For the text-containing cell, return its midpoint in (x, y) coordinate format. 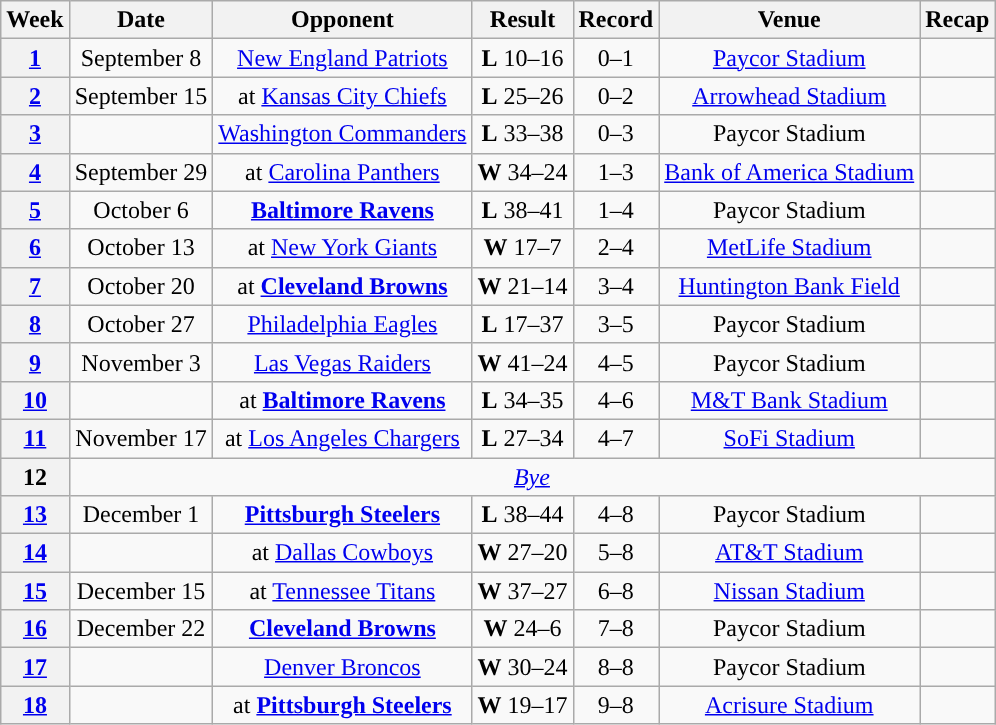
7–8 (616, 629)
September 15 (141, 96)
18 (35, 705)
4–7 (616, 438)
W 21–14 (522, 286)
at Pittsburgh Steelers (342, 705)
3–5 (616, 324)
November 3 (141, 362)
Arrowhead Stadium (790, 96)
Pittsburgh Steelers (342, 515)
14 (35, 553)
October 13 (141, 248)
Cleveland Browns (342, 629)
AT&T Stadium (790, 553)
13 (35, 515)
1–4 (616, 210)
Date (141, 20)
5–8 (616, 553)
12 (35, 477)
11 (35, 438)
October 27 (141, 324)
5 (35, 210)
16 (35, 629)
at Cleveland Browns (342, 286)
1 (35, 58)
Week (35, 20)
0–2 (616, 96)
September 29 (141, 172)
L 17–37 (522, 324)
L 25–26 (522, 96)
Recap (958, 20)
15 (35, 591)
7 (35, 286)
L 38–44 (522, 515)
November 17 (141, 438)
W 19–17 (522, 705)
Result (522, 20)
Record (616, 20)
W 34–24 (522, 172)
W 17–7 (522, 248)
SoFi Stadium (790, 438)
6–8 (616, 591)
9–8 (616, 705)
Huntington Bank Field (790, 286)
4–8 (616, 515)
W 41–24 (522, 362)
9 (35, 362)
at Kansas City Chiefs (342, 96)
2 (35, 96)
at Tennessee Titans (342, 591)
New England Patriots (342, 58)
17 (35, 667)
1–3 (616, 172)
December 1 (141, 515)
at Baltimore Ravens (342, 400)
at Dallas Cowboys (342, 553)
W 24–6 (522, 629)
0–1 (616, 58)
Venue (790, 20)
W 30–24 (522, 667)
at Carolina Panthers (342, 172)
Denver Broncos (342, 667)
Philadelphia Eagles (342, 324)
September 8 (141, 58)
10 (35, 400)
MetLife Stadium (790, 248)
W 37–27 (522, 591)
3–4 (616, 286)
at New York Giants (342, 248)
L 38–41 (522, 210)
Baltimore Ravens (342, 210)
Opponent (342, 20)
Las Vegas Raiders (342, 362)
Nissan Stadium (790, 591)
8 (35, 324)
Bye (532, 477)
M&T Bank Stadium (790, 400)
Washington Commanders (342, 134)
Acrisure Stadium (790, 705)
Bank of America Stadium (790, 172)
October 6 (141, 210)
October 20 (141, 286)
L 33–38 (522, 134)
8–8 (616, 667)
December 15 (141, 591)
4–5 (616, 362)
L 34–35 (522, 400)
4 (35, 172)
L 10–16 (522, 58)
L 27–34 (522, 438)
W 27–20 (522, 553)
December 22 (141, 629)
6 (35, 248)
at Los Angeles Chargers (342, 438)
2–4 (616, 248)
0–3 (616, 134)
3 (35, 134)
4–6 (616, 400)
